Find where the given text appears and provide that cell's center as (X, Y) coordinate. 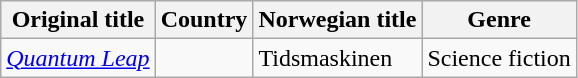
Original title (78, 20)
Science fiction (499, 58)
Tidsmaskinen (338, 58)
Norwegian title (338, 20)
Country (204, 20)
Genre (499, 20)
Quantum Leap (78, 58)
